For the text-containing cell, return its midpoint in (X, Y) coordinate format. 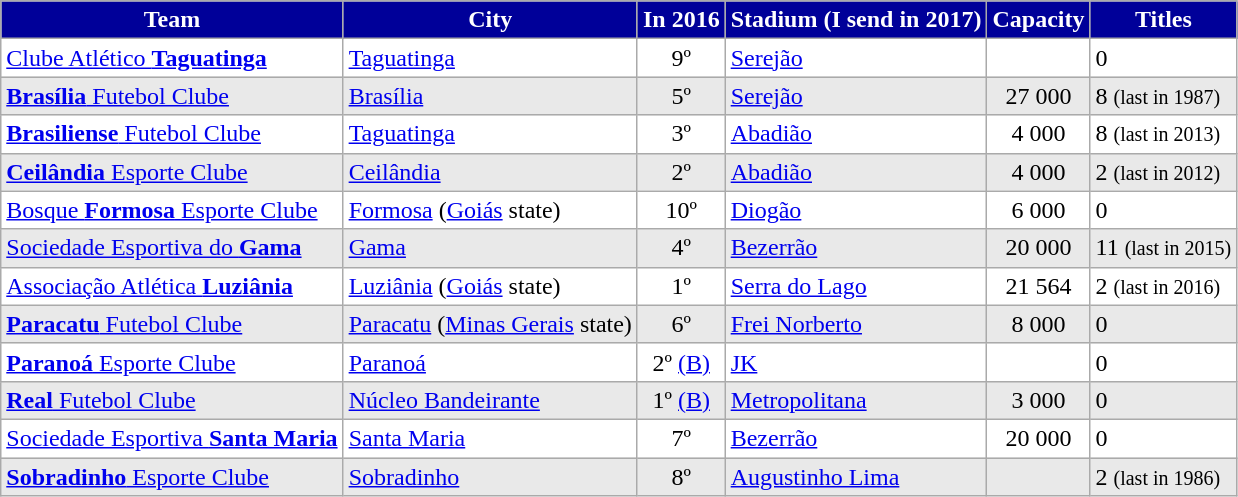
8º (681, 477)
Stadium (I send in 2017) (856, 20)
Santa Maria (490, 438)
1º (681, 286)
1º (B) (681, 400)
2º (681, 172)
5º (681, 96)
8 (last in 1987) (1164, 96)
3º (681, 134)
JK (856, 362)
City (490, 20)
Frei Norberto (856, 324)
Associação Atlética Luziânia (172, 286)
11 (last in 2015) (1164, 248)
Brasiliense Futebol Clube (172, 134)
Luziânia (Goiás state) (490, 286)
8 (last in 2013) (1164, 134)
Serra do Lago (856, 286)
Brasília (490, 96)
10º (681, 210)
Sobradinho (490, 477)
21 564 (1038, 286)
Real Futebol Clube (172, 400)
7º (681, 438)
Paracatu Futebol Clube (172, 324)
2º (B) (681, 362)
Capacity (1038, 20)
6 000 (1038, 210)
Augustinho Lima (856, 477)
Metropolitana (856, 400)
Formosa (Goiás state) (490, 210)
2 (last in 1986) (1164, 477)
3 000 (1038, 400)
4º (681, 248)
8 000 (1038, 324)
Núcleo Bandeirante (490, 400)
Ceilândia (490, 172)
Diogão (856, 210)
9º (681, 58)
Gama (490, 248)
Titles (1164, 20)
Sobradinho Esporte Clube (172, 477)
6º (681, 324)
Clube Atlético Taguatinga (172, 58)
Team (172, 20)
Sociedade Esportiva do Gama (172, 248)
Bosque Formosa Esporte Clube (172, 210)
Paranoá (490, 362)
Brasília Futebol Clube (172, 96)
27 000 (1038, 96)
Sociedade Esportiva Santa Maria (172, 438)
In 2016 (681, 20)
2 (last in 2012) (1164, 172)
Ceilândia Esporte Clube (172, 172)
Paranoá Esporte Clube (172, 362)
2 (last in 2016) (1164, 286)
Paracatu (Minas Gerais state) (490, 324)
